Return [X, Y] of the center of cell containing provided text 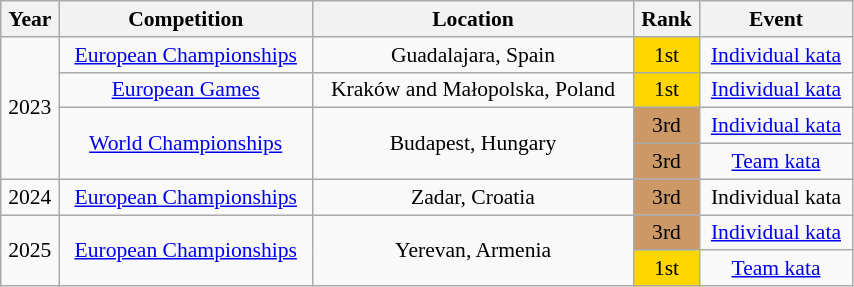
Competition [186, 19]
Event [776, 19]
European Games [186, 90]
Guadalajara, Spain [474, 55]
Location [474, 19]
2024 [30, 197]
Year [30, 19]
Kraków and Małopolska, Poland [474, 90]
2025 [30, 250]
World Championships [186, 144]
2023 [30, 108]
Budapest, Hungary [474, 144]
Rank [666, 19]
Zadar, Croatia [474, 197]
Yerevan, Armenia [474, 250]
